Provide the (x, y) coordinate of the cell's center where the given text is located.  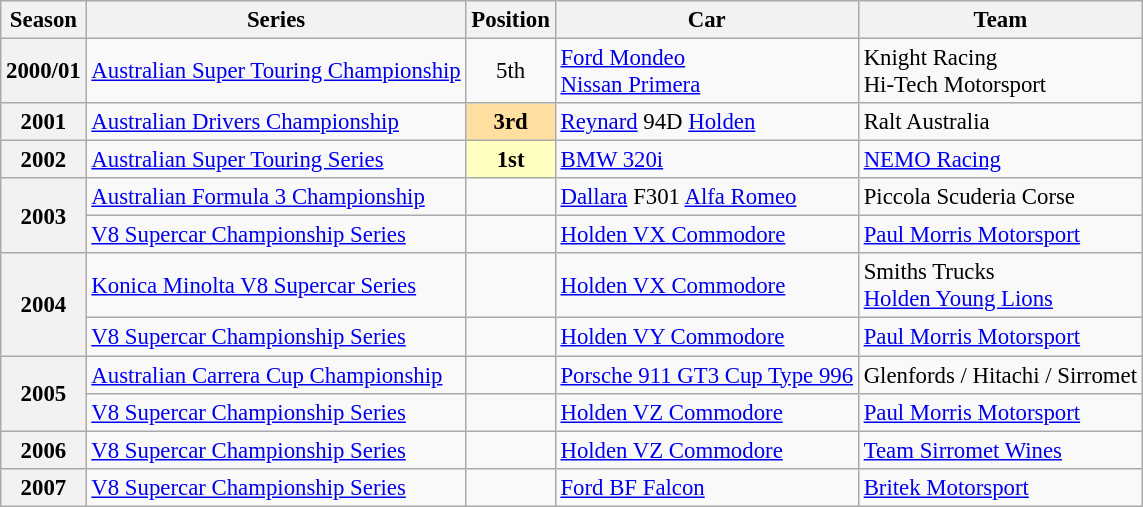
5th (510, 72)
Reynard 94D Holden (706, 122)
BMW 320i (706, 160)
Team (1000, 20)
2005 (44, 394)
Smiths TrucksHolden Young Lions (1000, 286)
Porsche 911 GT3 Cup Type 996 (706, 375)
Australian Drivers Championship (276, 122)
Ralt Australia (1000, 122)
Ford BF Falcon (706, 487)
2002 (44, 160)
2000/01 (44, 72)
Ford MondeoNissan Primera (706, 72)
2006 (44, 450)
3rd (510, 122)
Holden VY Commodore (706, 337)
NEMO Racing (1000, 160)
Australian Super Touring Championship (276, 72)
Team Sirromet Wines (1000, 450)
Car (706, 20)
2003 (44, 216)
Australian Formula 3 Championship (276, 197)
Australian Carrera Cup Championship (276, 375)
Britek Motorsport (1000, 487)
Series (276, 20)
2001 (44, 122)
Season (44, 20)
Australian Super Touring Series (276, 160)
Glenfords / Hitachi / Sirromet (1000, 375)
Dallara F301 Alfa Romeo (706, 197)
Piccola Scuderia Corse (1000, 197)
Position (510, 20)
2004 (44, 305)
2007 (44, 487)
1st (510, 160)
Konica Minolta V8 Supercar Series (276, 286)
Knight RacingHi-Tech Motorsport (1000, 72)
